Pinpoint the cell where the given text exists, returning its (X, Y) midpoint coordinate. 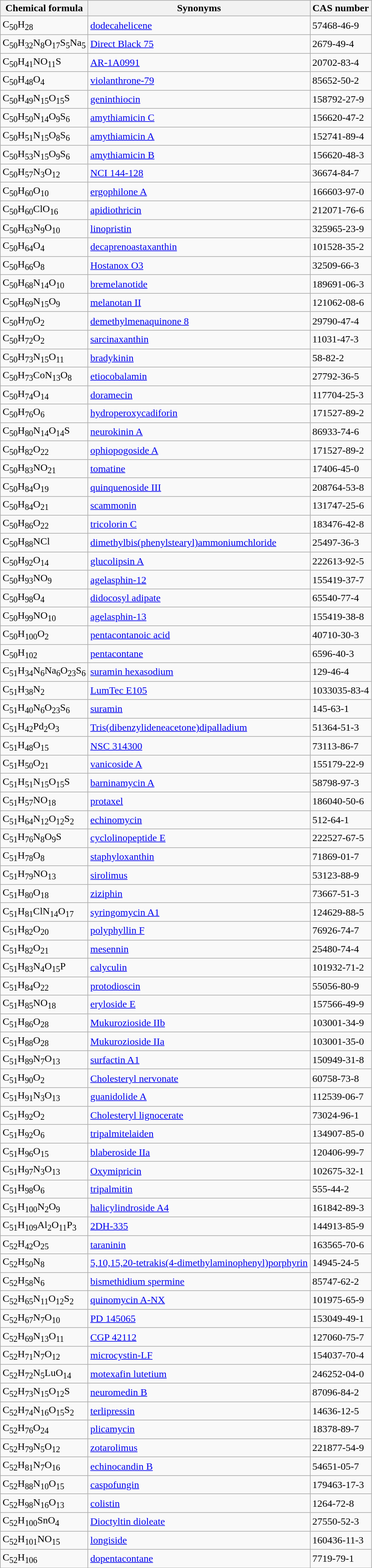
C50H51N15O8S6 (44, 136)
echinomycin (199, 820)
C50H93NO9 (44, 579)
hydroperoxycadiforin (199, 413)
doramecin (199, 395)
C51H80O18 (44, 894)
85747-62-2 (341, 1281)
ergophilone A (199, 192)
127060-75-7 (341, 1337)
17406-45-0 (341, 469)
quinomycin A-NX (199, 1300)
Chemical formula (44, 8)
C51H48O15 (44, 746)
221877-54-9 (341, 1448)
C52H81N7O16 (44, 1466)
C51H92O2 (44, 1115)
C51H100N2O9 (44, 1208)
117704-25-3 (341, 395)
C50H76O6 (44, 413)
ophiopogoside A (199, 450)
C50H69N15O9 (44, 302)
dodecahelicene (199, 25)
36674-84-7 (341, 173)
25480-74-4 (341, 949)
blaberoside IIa (199, 1152)
512-64-1 (341, 820)
124629-88-5 (341, 912)
C51H85NO18 (44, 1004)
155179-22-9 (341, 764)
C52H106 (44, 1558)
C50H80N14O14S (44, 432)
1033035-83-4 (341, 690)
C51H38N2 (44, 690)
calyculin (199, 967)
neurokinin A (199, 432)
32509-66-3 (341, 265)
166603-97-0 (341, 192)
71869-01-7 (341, 856)
melanotan II (199, 302)
motexafin lutetium (199, 1374)
NSC 314300 (199, 746)
186040-50-6 (341, 801)
C50H72O2 (44, 340)
C51H92O6 (44, 1134)
145-63-1 (341, 709)
C52H88N10O15 (44, 1485)
taraninin (199, 1245)
160436-11-3 (341, 1540)
161842-89-3 (341, 1208)
Direct Black 75 (199, 44)
C50H70O2 (44, 321)
1264-72-8 (341, 1503)
linopristin (199, 229)
dimethylbis(phenylstearyl)ammoniumchloride (199, 542)
85652-50-2 (341, 81)
C51H91N3O13 (44, 1097)
C50H64O4 (44, 247)
surfactin A1 (199, 1060)
geninthiocin (199, 99)
57468-46-9 (341, 25)
terlipressin (199, 1411)
microcystin-LF (199, 1356)
C50H41NO11S (44, 62)
C50H28 (44, 25)
amythiamicin A (199, 136)
2DH-335 (199, 1226)
101975-65-9 (341, 1300)
barninamycin A (199, 783)
halicylindroside A4 (199, 1208)
157566-49-9 (341, 1004)
Oxymipricin (199, 1171)
Mukurozioside IIb (199, 1023)
C51H81ClN14O17 (44, 912)
20702-83-4 (341, 62)
11031-47-3 (341, 340)
CAS number (341, 8)
pentacontane (199, 653)
echinocandin B (199, 1466)
102675-32-1 (341, 1171)
C52H98N16O13 (44, 1503)
Mukurozioside IIa (199, 1041)
C51H89N7O13 (44, 1060)
guanidolide A (199, 1097)
222613-92-5 (341, 561)
58-82-2 (341, 358)
Tris(dibenzylideneacetone)dipalladium (199, 727)
didocosyl adipate (199, 598)
183476-42-8 (341, 524)
101932-71-2 (341, 967)
103001-35-0 (341, 1041)
73113-86-7 (341, 746)
C52H73N15O12S (44, 1392)
120406-99-7 (341, 1152)
glucolipsin A (199, 561)
C51H42Pd2O3 (44, 727)
144913-85-9 (341, 1226)
etiocobalamin (199, 376)
C51H90O2 (44, 1078)
eryloside E (199, 1004)
cyclolinopeptide E (199, 838)
156620-48-3 (341, 155)
ziziphin (199, 894)
27550-52-3 (341, 1522)
7719-79-1 (341, 1558)
quinquenoside III (199, 487)
152741-89-4 (341, 136)
121062-08-6 (341, 302)
555-44-2 (341, 1189)
179463-17-3 (341, 1485)
Cholesteryl lignocerate (199, 1115)
C51H98O6 (44, 1189)
C50H60O10 (44, 192)
C50H98O4 (44, 598)
C51H64N12O12S2 (44, 820)
C50H82O22 (44, 450)
C51H40N6O23S6 (44, 709)
apidiothricin (199, 210)
caspofungin (199, 1485)
protodioscin (199, 986)
76926-74-7 (341, 931)
C51H83N4O15P (44, 967)
C52H76O24 (44, 1429)
2679-49-4 (341, 44)
C50H68N14O10 (44, 284)
C52H67N7O10 (44, 1318)
C52H100SnO4 (44, 1522)
153049-49-1 (341, 1318)
C50H50N14O9S6 (44, 118)
163565-70-6 (341, 1245)
tomatine (199, 469)
protaxel (199, 801)
zotarolimus (199, 1448)
103001-34-9 (341, 1023)
150949-31-8 (341, 1060)
C51H76N8O9S (44, 838)
C52H69N13O11 (44, 1337)
51364-51-3 (341, 727)
C52H79N5O12 (44, 1448)
longiside (199, 1540)
C51H86O28 (44, 1023)
25497-36-3 (341, 542)
129-46-4 (341, 672)
decaprenoastaxanthin (199, 247)
C50H49N15O15S (44, 99)
65540-77-4 (341, 598)
73667-51-3 (341, 894)
C50H63N9O10 (44, 229)
155419-37-7 (341, 579)
C52H101NO15 (44, 1540)
53123-88-9 (341, 875)
C50H57N3O12 (44, 173)
C50H100O2 (44, 635)
C50H99NO10 (44, 617)
C51H84O22 (44, 986)
73024-96-1 (341, 1115)
colistin (199, 1503)
C51H50O21 (44, 764)
C51H78O8 (44, 856)
C51H51N15O15S (44, 783)
demethylmenaquinone 8 (199, 321)
5,10,15,20-tetrakis(4-dimethylaminophenyl)porphyrin (199, 1263)
C52H71N7O12 (44, 1356)
C50H88NCl (44, 542)
syringomycin A1 (199, 912)
CGP 42112 (199, 1337)
246252-04-0 (341, 1374)
C52H58N6 (44, 1281)
C50H32N8O17S5Na5 (44, 44)
C52H65N11O12S2 (44, 1300)
C51H96O15 (44, 1152)
mesennin (199, 949)
sarcinaxanthin (199, 340)
agelasphin-13 (199, 617)
208764-53-8 (341, 487)
6596-40-3 (341, 653)
C50H74O14 (44, 395)
C51H34N6Na6O23S6 (44, 672)
C51H79NO13 (44, 875)
C52H50N8 (44, 1263)
112539-06-7 (341, 1097)
staphyloxanthin (199, 856)
222527-67-5 (341, 838)
C50H102 (44, 653)
sirolimus (199, 875)
tricolorin C (199, 524)
bismethidium spermine (199, 1281)
134907-85-0 (341, 1134)
suramin (199, 709)
C51H82O20 (44, 931)
C51H109Al2O11P3 (44, 1226)
C50H60ClO16 (44, 210)
86933-74-6 (341, 432)
325965-23-9 (341, 229)
polyphyllin F (199, 931)
tripalmitin (199, 1189)
18378-89-7 (341, 1429)
C50H84O19 (44, 487)
C51H97N3O13 (44, 1171)
87096-84-2 (341, 1392)
Synonyms (199, 8)
LumTec E105 (199, 690)
plicamycin (199, 1429)
212071-76-6 (341, 210)
violanthrone-79 (199, 81)
14945-24-5 (341, 1263)
AR-1A0991 (199, 62)
C50H86O22 (44, 524)
vanicoside A (199, 764)
C51H57NO18 (44, 801)
neuromedin B (199, 1392)
101528-35-2 (341, 247)
NCI 144-128 (199, 173)
agelasphin-12 (199, 579)
158792-27-9 (341, 99)
C50H53N15O9S6 (44, 155)
60758-73-8 (341, 1078)
suramin hexasodium (199, 672)
55056-80-9 (341, 986)
14636-12-5 (341, 1411)
154037-70-4 (341, 1356)
dopentacontane (199, 1558)
Cholesteryl nervonate (199, 1078)
58798-97-3 (341, 783)
Hostanox O3 (199, 265)
C50H84O21 (44, 506)
pentacontanoic acid (199, 635)
C52H72N5LuO14 (44, 1374)
Dioctyltin dioleate (199, 1522)
scammonin (199, 506)
C50H83NO21 (44, 469)
tripalmitelaiden (199, 1134)
amythiamicin C (199, 118)
C50H48O4 (44, 81)
29790-47-4 (341, 321)
C52H74N16O15S2 (44, 1411)
131747-25-6 (341, 506)
155419-38-8 (341, 617)
PD 145065 (199, 1318)
C50H73CoN13O8 (44, 376)
C52H42O25 (44, 1245)
C50H73N15O11 (44, 358)
C50H92O14 (44, 561)
bremelanotide (199, 284)
C51H82O21 (44, 949)
C50H66O8 (44, 265)
bradykinin (199, 358)
amythiamicin B (199, 155)
40710-30-3 (341, 635)
189691-06-3 (341, 284)
C51H88O28 (44, 1041)
54651-05-7 (341, 1466)
27792-36-5 (341, 376)
156620-47-2 (341, 118)
